Determine the (X, Y) coordinate at the center of the cell enclosing the given text.  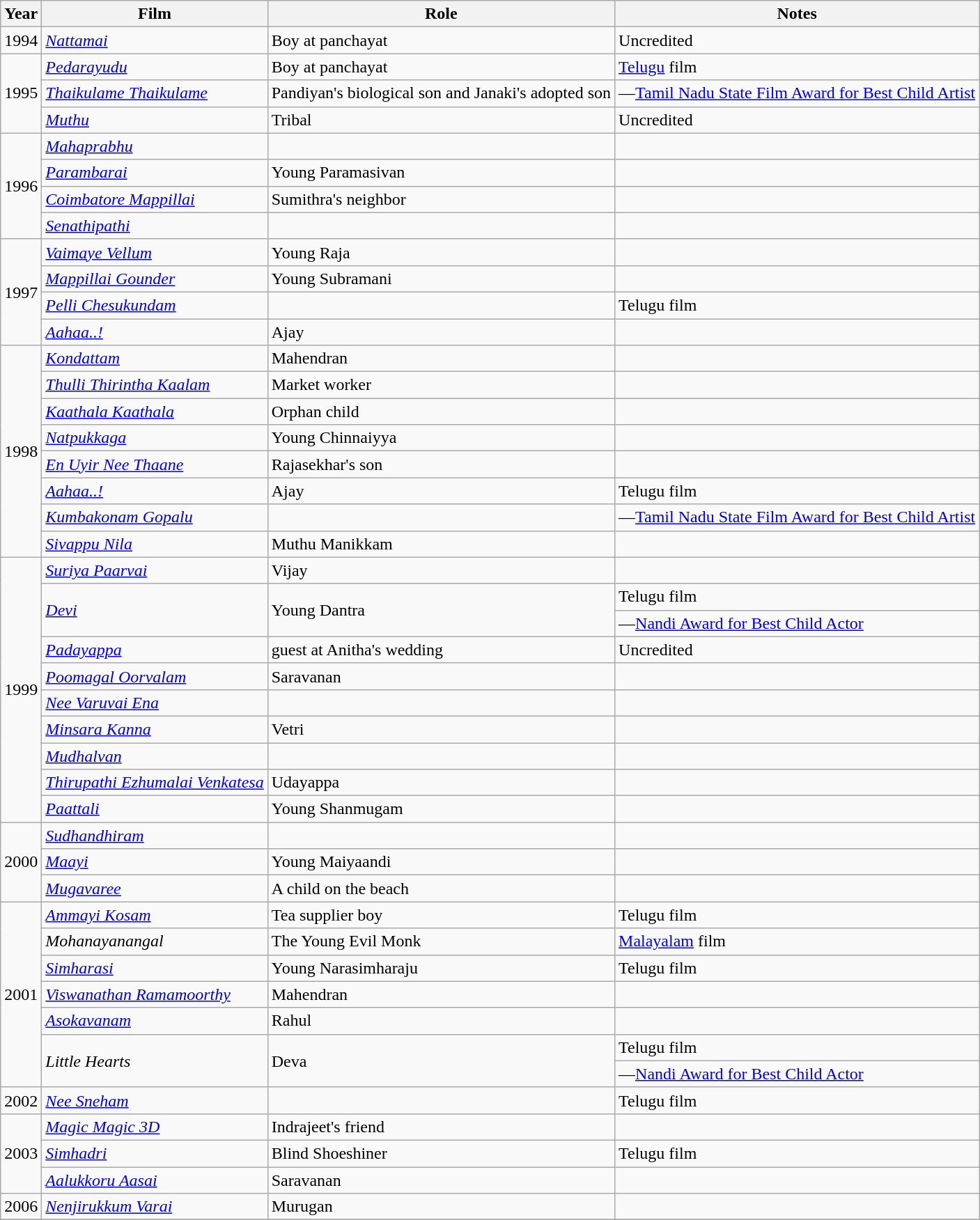
Tea supplier boy (441, 915)
Nattamai (155, 40)
Coimbatore Mappillai (155, 199)
Pedarayudu (155, 67)
2000 (21, 862)
Tribal (441, 120)
Thulli Thirintha Kaalam (155, 385)
Rahul (441, 1021)
Indrajeet's friend (441, 1127)
Paattali (155, 809)
Udayappa (441, 783)
Natpukkaga (155, 438)
Thirupathi Ezhumalai Venkatesa (155, 783)
Young Dantra (441, 610)
Thaikulame Thaikulame (155, 93)
Vijay (441, 570)
1999 (21, 689)
Role (441, 14)
1994 (21, 40)
Film (155, 14)
Malayalam film (797, 941)
Aalukkoru Aasai (155, 1180)
The Young Evil Monk (441, 941)
1997 (21, 292)
Blind Shoeshiner (441, 1153)
Rajasekhar's son (441, 464)
Ammayi Kosam (155, 915)
Young Raja (441, 252)
Asokavanam (155, 1021)
Senathipathi (155, 226)
Orphan child (441, 412)
Young Paramasivan (441, 173)
Suriya Paarvai (155, 570)
Sudhandhiram (155, 836)
Murugan (441, 1207)
Nenjirukkum Varai (155, 1207)
Little Hearts (155, 1061)
Devi (155, 610)
Magic Magic 3D (155, 1127)
Year (21, 14)
2003 (21, 1153)
Mahaprabhu (155, 146)
Mappillai Gounder (155, 279)
1996 (21, 186)
2001 (21, 994)
Pandiyan's biological son and Janaki's adopted son (441, 93)
Deva (441, 1061)
Mohanayanangal (155, 941)
Young Subramani (441, 279)
Young Maiyaandi (441, 862)
Sivappu Nila (155, 544)
Simharasi (155, 968)
Mudhalvan (155, 756)
Muthu (155, 120)
Nee Varuvai Ena (155, 703)
Viswanathan Ramamoorthy (155, 994)
Pelli Chesukundam (155, 305)
Young Shanmugam (441, 809)
Minsara Kanna (155, 729)
Poomagal Oorvalam (155, 676)
Kondattam (155, 359)
guest at Anitha's wedding (441, 650)
Muthu Manikkam (441, 544)
Simhadri (155, 1153)
Young Chinnaiyya (441, 438)
Young Narasimharaju (441, 968)
Vaimaye Vellum (155, 252)
1998 (21, 451)
2006 (21, 1207)
Notes (797, 14)
Kaathala Kaathala (155, 412)
Maayi (155, 862)
Kumbakonam Gopalu (155, 517)
Market worker (441, 385)
Parambarai (155, 173)
En Uyir Nee Thaane (155, 464)
Sumithra's neighbor (441, 199)
2002 (21, 1100)
1995 (21, 93)
A child on the beach (441, 889)
Mugavaree (155, 889)
Nee Sneham (155, 1100)
Padayappa (155, 650)
Vetri (441, 729)
